From the cell containing the given text, extract its center point as [x, y] coordinate. 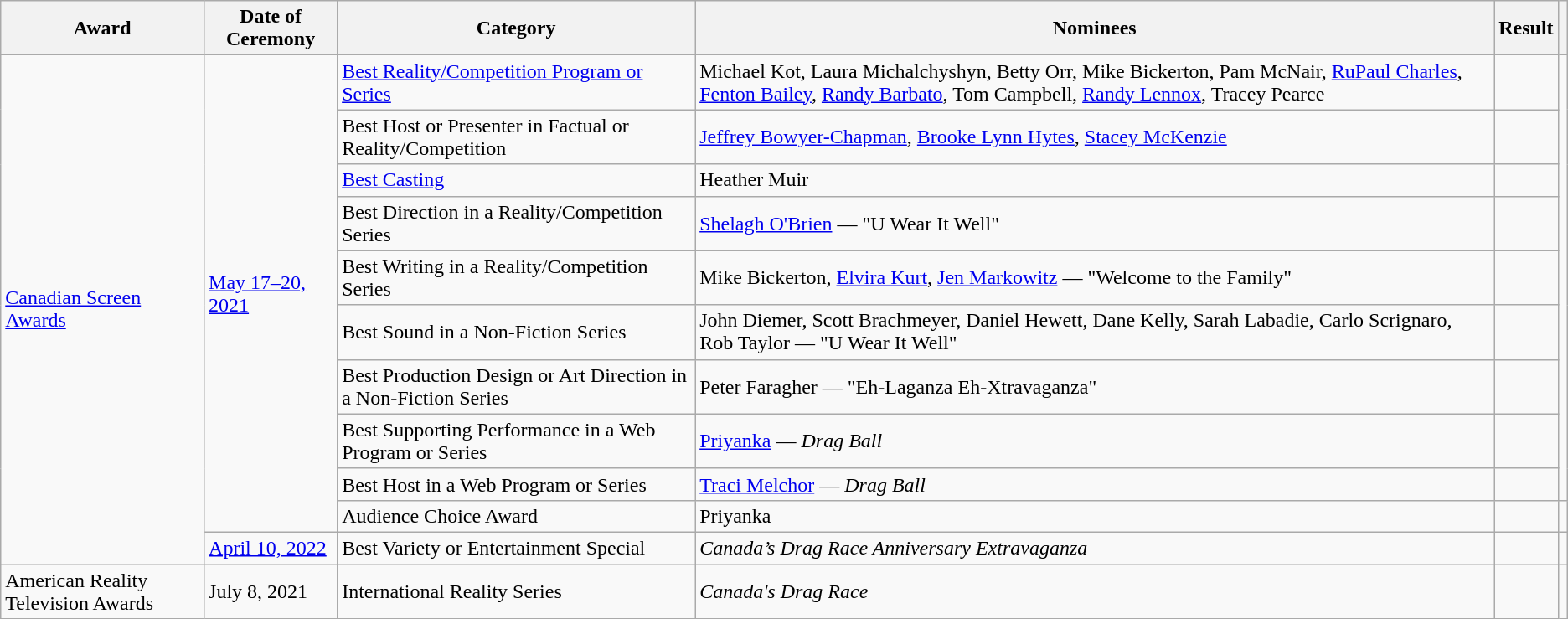
Jeffrey Bowyer-Chapman, Brooke Lynn Hytes, Stacey McKenzie [1095, 137]
Best Writing in a Reality/Competition Series [516, 278]
July 8, 2021 [271, 591]
Heather Muir [1095, 180]
Traci Melchor — Drag Ball [1095, 484]
April 10, 2022 [271, 548]
Category [516, 28]
Best Variety or Entertainment Special [516, 548]
Best Casting [516, 180]
American Reality Television Awards [102, 591]
Award [102, 28]
May 17–20, 2021 [271, 294]
Mike Bickerton, Elvira Kurt, Jen Markowitz — "Welcome to the Family" [1095, 278]
Date of Ceremony [271, 28]
Best Host in a Web Program or Series [516, 484]
Canadian Screen Awards [102, 310]
Best Direction in a Reality/Competition Series [516, 223]
Canada’s Drag Race Anniversary Extravaganza [1095, 548]
Audience Choice Award [516, 516]
Best Production Design or Art Direction in a Non-Fiction Series [516, 387]
Priyanka [1095, 516]
Best Reality/Competition Program or Series [516, 82]
Peter Faragher — "Eh-Laganza Eh-Xtravaganza" [1095, 387]
Priyanka — Drag Ball [1095, 441]
John Diemer, Scott Brachmeyer, Daniel Hewett, Dane Kelly, Sarah Labadie, Carlo Scrignaro, Rob Taylor — "U Wear It Well" [1095, 332]
Result [1526, 28]
Best Sound in a Non-Fiction Series [516, 332]
Nominees [1095, 28]
Shelagh O'Brien — "U Wear It Well" [1095, 223]
Canada's Drag Race [1095, 591]
Best Host or Presenter in Factual or Reality/Competition [516, 137]
International Reality Series [516, 591]
Best Supporting Performance in a Web Program or Series [516, 441]
